For the text-containing cell, return its midpoint in [x, y] coordinate format. 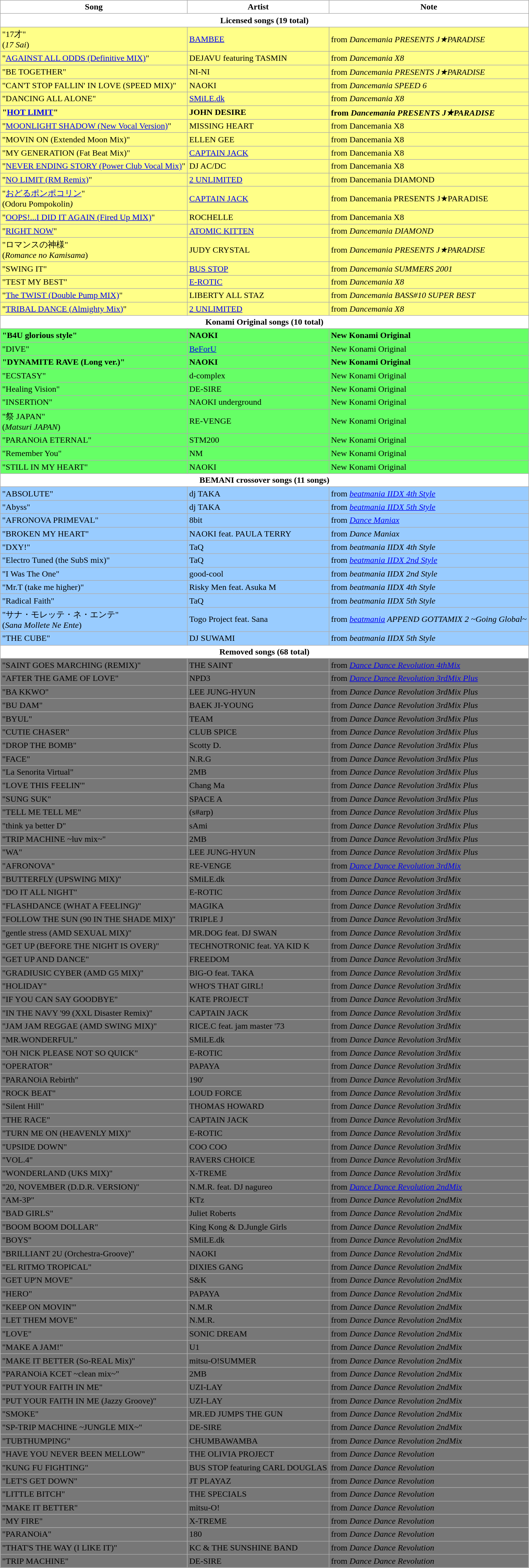
"MOONLIGHT SHADOW (New Vocal Version)" [94, 126]
"Silent Hill" [94, 1106]
NAOKI feat. PAULA TERRY [258, 534]
TEAM [258, 718]
"I Was The One" [94, 574]
DJ SUWAMI [258, 638]
mitsu-O! [258, 1508]
"JAM JAM REGGAE (AMD SWING MIX)" [94, 1026]
"STILL IN MY HEART" [94, 467]
"祭 JAPAN"(Matsuri JAPAN) [94, 421]
THE SAINT [258, 665]
MISSING HEART [258, 126]
"BROKEN MY HEART" [94, 534]
NPD3 [258, 678]
"HOLIDAY" [94, 986]
COO COO [258, 1146]
N.M.R [258, 1307]
"B4U glorious style" [94, 336]
"DYNAMITE RAVE (Long ver.)" [94, 362]
"NEVER ENDING STORY (Power Club Vocal Mix)" [94, 166]
DEJAVU featuring TASMIN [258, 58]
"LOVE THIS FEELIN'" [94, 786]
NM [258, 454]
LIBERTY ALL STAZ [258, 295]
SONIC DREAM [258, 1334]
"GRADIUSIC CYBER (AMD G5 MIX)" [94, 973]
"MOVIN ON (Extended Moon Mix)" [94, 139]
JT PLAYAZ [258, 1481]
BEMANI crossover songs (11 songs) [264, 480]
"BYUL" [94, 718]
"サナ・モレッテ・ネ・エンテ"(Sana Mollete Ne Ente) [94, 619]
"MR.WONDERFUL" [94, 1040]
"SAINT GOES MARCHING (REMIX)" [94, 665]
THE OLIVIA PROJECT [258, 1454]
"SP-TRIP MACHINE ~JUNGLE MIX~" [94, 1427]
Song [94, 7]
BeForU [258, 349]
KATE PROJECT [258, 1000]
"AM-3P" [94, 1200]
"FOLLOW THE SUN (90 IN THE SHADE MIX)" [94, 919]
"ABSOLUTE" [94, 494]
"BA KKWO" [94, 692]
"20, NOVEMBER (D.D.R. VERSION)" [94, 1186]
from Dancemania SUMMERS 2001 [429, 268]
ATOMIC KITTEN [258, 231]
"DXY!" [94, 547]
"WONDERLAND (UKS MIX)" [94, 1173]
"La Senorita Virtual" [94, 772]
"gentle stress (AMD SEXUAL MIX)" [94, 932]
"IF YOU CAN SAY GOODBYE" [94, 1000]
180 [258, 1534]
Note [429, 7]
BAEK JI-YOUNG [258, 705]
"VOL.4" [94, 1160]
from Dancemania SPEED 6 [429, 85]
Risky Men feat. Asuka M [258, 587]
"AGAINST ALL ODDS (Definitive MIX)" [94, 58]
S&K [258, 1280]
WHO'S THAT GIRL! [258, 986]
"ECSTASY" [94, 376]
"INSERTiON" [94, 402]
"MY GENERATION (Fat Beat Mix)" [94, 153]
"FACE" [94, 759]
"TRIBAL DANCE (Almighty Mix)" [94, 309]
"THAT'S THE WAY (I LIKE IT)" [94, 1548]
"RIGHT NOW" [94, 231]
"CUTIE CHASER" [94, 732]
"OH NICK PLEASE NOT SO QUICK" [94, 1053]
"HERO" [94, 1294]
"17才"(17 Sai) [94, 39]
THE SPECIALS [258, 1494]
CHUMBAWAMBA [258, 1441]
"ロマンスの神様"(Romance no Kamisama) [94, 250]
"Mr.T (take me higher)" [94, 587]
BUS STOP featuring CARL DOUGLAS [258, 1468]
JUDY CRYSTAL [258, 250]
Removed songs (68 total) [264, 652]
"BE TOGETHER" [94, 72]
good-cool [258, 574]
"DANCING ALL ALONE" [94, 99]
"TRIP MACHINE ~luv mix~" [94, 839]
MAGIKA [258, 906]
"PARANOiA" [94, 1534]
"PARANOiA Rebirth" [94, 1080]
ELLEN GEE [258, 139]
THOMAS HOWARD [258, 1106]
"BU DAM" [94, 705]
"AFRONOVA" [94, 866]
"CAN'T STOP FALLIN' IN LOVE (SPEED MIX)" [94, 85]
"BOOM BOOM DOLLAR" [94, 1227]
"AFTER THE GAME OF LOVE" [94, 678]
from Dance Dance Revolution 4thMix [429, 665]
"BUTTERFLY (UPSWING MIX)" [94, 879]
RAVERS CHOICE [258, 1160]
Juliet Roberts [258, 1214]
MR.DOG feat. DJ SWAN [258, 932]
sAmi [258, 826]
"SMOKE" [94, 1414]
"OPERATOR" [94, 1066]
LOUD FORCE [258, 1093]
"KUNG FU FIGHTING" [94, 1468]
Togo Project feat. Sana [258, 619]
mitsu-O!SUMMER [258, 1360]
"PARANOiA KCET ~clean mix~" [94, 1374]
"PUT YOUR FAITH IN ME" [94, 1387]
"ROCK BEAT" [94, 1093]
from Dancemania BASS#10 SUPER BEST [429, 295]
"EL RITMO TROPICAL" [94, 1267]
"DIVE" [94, 349]
"TRIP MACHINE" [94, 1561]
"KEEP ON MOVIN'" [94, 1307]
"MAKE IT BETTER (So-REAL Mix)" [94, 1360]
"HOT LIMIT" [94, 112]
"OOPS!...I DID IT AGAIN (Fired Up MIX)" [94, 217]
DIXIES GANG [258, 1267]
"GET UP'N MOVE" [94, 1280]
"TURN ME ON (HEAVENLY MIX)" [94, 1133]
"GET UP (BEFORE THE NIGHT IS OVER)" [94, 946]
JOHN DESIRE [258, 112]
"TEST MY BEST" [94, 282]
"THE RACE" [94, 1120]
8bit [258, 520]
"TUBTHUMPING" [94, 1441]
"AFRONOVA PRIMEVAL" [94, 520]
"THE CUBE" [94, 638]
Scotty D. [258, 745]
BAMBEE [258, 39]
"DO IT ALL NIGHT" [94, 892]
NAOKI underground [258, 402]
"The TWIST (Double Pump MIX)" [94, 295]
DJ AC/DC [258, 166]
CLUB SPICE [258, 732]
"Abyss" [94, 507]
Licensed songs (19 total) [264, 20]
"WA" [94, 852]
N.M.R. [258, 1320]
"GET UP AND DANCE" [94, 959]
"TELL ME TELL ME" [94, 812]
U1 [258, 1347]
"BAD GIRLS" [94, 1214]
SPACE A [258, 799]
"Electro Tuned (the SubS mix)" [94, 560]
NI-NI [258, 72]
"FLASHDANCE (WHAT A FEELING)" [94, 906]
from beatmania APPEND GOTTAMIX 2 ~Going Global~ [429, 619]
"PARANOiA ETERNAL" [94, 440]
MR.ED JUMPS THE GUN [258, 1414]
"SUNG SUK" [94, 799]
TRIPLE J [258, 919]
"SWING IT" [94, 268]
"LOVE" [94, 1334]
N.M.R. feat. DJ nagureo [258, 1186]
"DROP THE BOMB" [94, 745]
d-complex [258, 376]
"MAKE IT BETTER" [94, 1508]
BIG-O feat. TAKA [258, 973]
190' [258, 1080]
"MY FIRE" [94, 1521]
"BRILLIANT 2U (Orchestra-Groove)" [94, 1254]
KTz [258, 1200]
"Healing Vision" [94, 389]
(s#arp) [258, 812]
"LITTLE BITCH" [94, 1494]
"think ya better D" [94, 826]
TECHNOTRONIC feat. YA KID K [258, 946]
Konami Original songs (10 total) [264, 322]
RICE.C feat. jam master '73 [258, 1026]
"LET'S GET DOWN" [94, 1481]
Artist [258, 7]
"Radical Faith" [94, 600]
STM200 [258, 440]
N.R.G [258, 759]
"NO LIMIT (RM Remix)" [94, 180]
King Kong & D.Jungle Girls [258, 1227]
"HAVE YOU NEVER BEEN MELLOW" [94, 1454]
"PUT YOUR FAITH IN ME (Jazzy Groove)" [94, 1401]
"IN THE NAVY '99 (XXL Disaster Remix)" [94, 1013]
"UPSIDE DOWN" [94, 1146]
"Remember You" [94, 454]
ROCHELLE [258, 217]
"LET THEM MOVE" [94, 1320]
Chang Ma [258, 786]
"おどるポンポコリン"(Odoru Pompokolin) [94, 199]
FREEDOM [258, 959]
"BOYS" [94, 1240]
BUS STOP [258, 268]
"MAKE A JAM!" [94, 1347]
KC & THE SUNSHINE BAND [258, 1548]
